From the cell containing the given text, extract its center point as [x, y] coordinate. 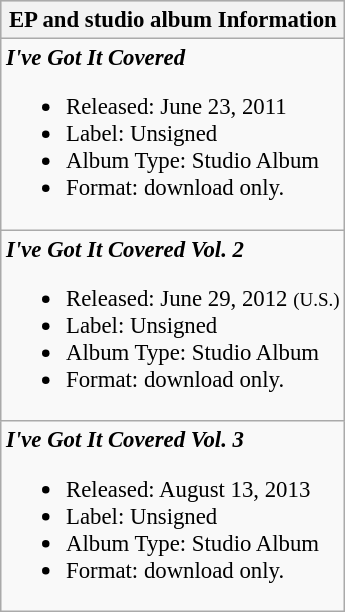
I've Got It CoveredReleased: June 23, 2011Label: UnsignedAlbum Type: Studio AlbumFormat: download only. [173, 134]
I've Got It Covered Vol. 2Released: June 29, 2012 (U.S.)Label: UnsignedAlbum Type: Studio AlbumFormat: download only. [173, 326]
EP and studio album Information [173, 20]
I've Got It Covered Vol. 3Released: August 13, 2013Label: UnsignedAlbum Type: Studio AlbumFormat: download only. [173, 516]
